Scan for the cell matching the given text and deliver its (X, Y) coordinate at center. 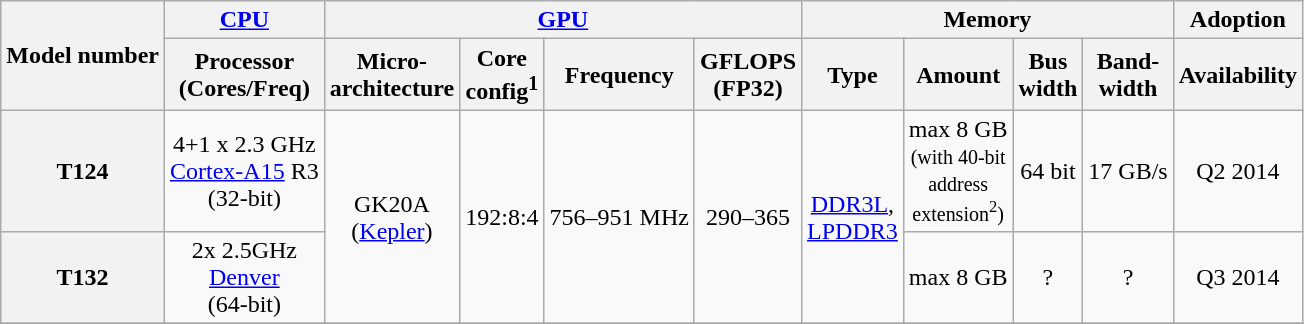
GFLOPS(FP32) (748, 75)
max 8 GB(with 40-bitaddressextension2) (958, 170)
Type (853, 75)
DDR3L,LPDDR3 (853, 216)
17 GB/s (1128, 170)
Memory (988, 20)
Q3 2014 (1238, 278)
Adoption (1238, 20)
192:8:4 (502, 216)
Availability (1238, 75)
64 bit (1048, 170)
max 8 GB (958, 278)
CPU (244, 20)
T132 (83, 278)
2x 2.5GHzDenver(64-bit) (244, 278)
Band-width (1128, 75)
Buswidth (1048, 75)
756–951 MHz (619, 216)
Frequency (619, 75)
Q2 2014 (1238, 170)
Processor(Cores/Freq) (244, 75)
Micro-architecture (392, 75)
GPU (562, 20)
Model number (83, 56)
Amount (958, 75)
Coreconfig1 (502, 75)
GK20A(Kepler) (392, 216)
4+1 x 2.3 GHzCortex-A15 R3 (32-bit) (244, 170)
290–365 (748, 216)
T124 (83, 170)
